Return the [X, Y] coordinate for the center point of the cell that contains the specified text.  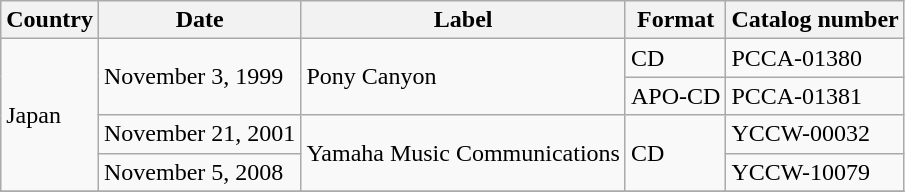
Pony Canyon [464, 77]
Date [199, 20]
Catalog number [815, 20]
November 21, 2001 [199, 134]
November 3, 1999 [199, 77]
PCCA-01381 [815, 96]
November 5, 2008 [199, 172]
Japan [50, 115]
Label [464, 20]
Yamaha Music Communications [464, 153]
YCCW-10079 [815, 172]
APO-CD [675, 96]
YCCW-00032 [815, 134]
PCCA-01380 [815, 58]
Format [675, 20]
Country [50, 20]
